Return the [X, Y] coordinate for the center point of the cell that contains the specified text.  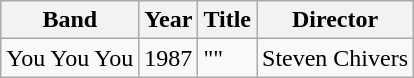
Band [70, 20]
You You You [70, 58]
"" [228, 58]
1987 [168, 58]
Year [168, 20]
Title [228, 20]
Steven Chivers [334, 58]
Director [334, 20]
